Output the [x, y] coordinate of the center of the cell containing the given text.  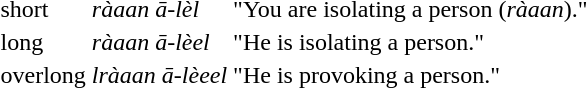
ràaan ā-lèel [159, 42]
